Output the (X, Y) coordinate of the center of the cell containing the given text.  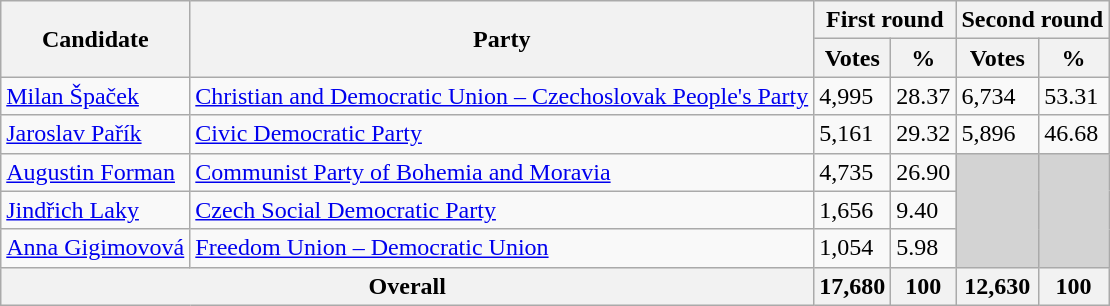
1,054 (852, 248)
Milan Špaček (96, 96)
17,680 (852, 286)
Second round (1032, 20)
Jaroslav Pařík (96, 134)
12,630 (998, 286)
5.98 (924, 248)
9.40 (924, 210)
Augustin Forman (96, 172)
46.68 (1074, 134)
Czech Social Democratic Party (502, 210)
29.32 (924, 134)
Freedom Union – Democratic Union (502, 248)
Candidate (96, 39)
4,995 (852, 96)
Christian and Democratic Union – Czechoslovak People's Party (502, 96)
28.37 (924, 96)
First round (885, 20)
Communist Party of Bohemia and Moravia (502, 172)
Party (502, 39)
Jindřich Laky (96, 210)
4,735 (852, 172)
5,896 (998, 134)
1,656 (852, 210)
Anna Gigimovová (96, 248)
5,161 (852, 134)
6,734 (998, 96)
Civic Democratic Party (502, 134)
Overall (408, 286)
53.31 (1074, 96)
26.90 (924, 172)
